Provide the (x, y) coordinate of the cell's center where the given text is located.  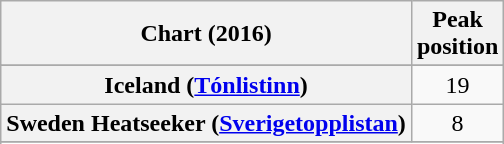
8 (457, 123)
Peakposition (457, 34)
19 (457, 85)
Iceland (Tónlistinn) (206, 85)
Sweden Heatseeker (Sverigetopplistan) (206, 123)
Chart (2016) (206, 34)
